Output the [X, Y] coordinate of the center of the cell containing the given text.  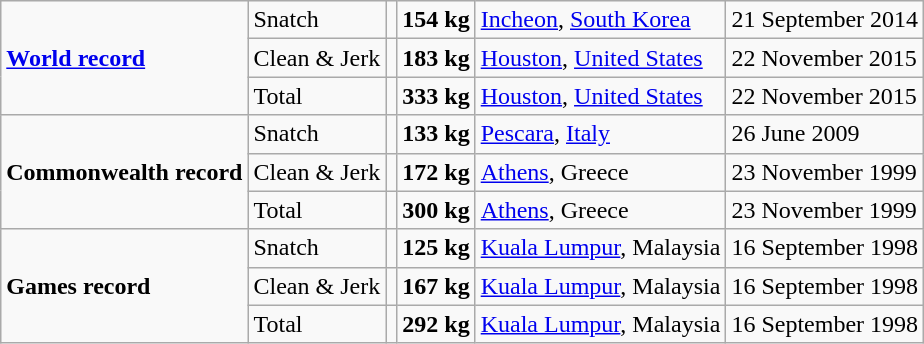
154 kg [436, 20]
Pescara, Italy [600, 134]
World record [124, 58]
133 kg [436, 134]
292 kg [436, 324]
Games record [124, 286]
21 September 2014 [825, 20]
26 June 2009 [825, 134]
167 kg [436, 286]
172 kg [436, 172]
Commonwealth record [124, 172]
Incheon, South Korea [600, 20]
333 kg [436, 96]
300 kg [436, 210]
183 kg [436, 58]
125 kg [436, 248]
